Output the (x, y) coordinate of the center of the cell containing the given text.  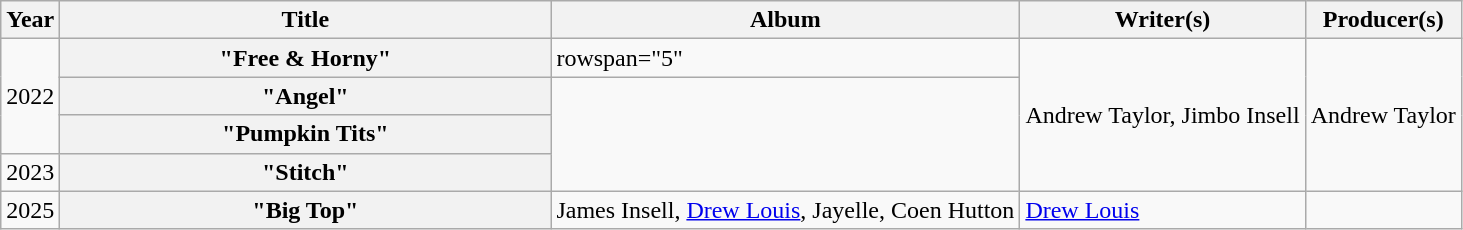
2023 (30, 172)
"Big Top" (306, 210)
Andrew Taylor (1383, 115)
"Angel" (306, 96)
2022 (30, 96)
Year (30, 20)
Producer(s) (1383, 20)
2025 (30, 210)
Title (306, 20)
Andrew Taylor, Jimbo Insell (1162, 115)
Writer(s) (1162, 20)
"Stitch" (306, 172)
rowspan="5" (786, 58)
James Insell, Drew Louis, Jayelle, Coen Hutton (786, 210)
Drew Louis (1162, 210)
"Free & Horny" (306, 58)
Album (786, 20)
"Pumpkin Tits" (306, 134)
